Provide the [X, Y] coordinate of the cell's center where the given text is located.  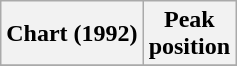
Peakposition [189, 34]
Chart (1992) [72, 34]
